Return the (X, Y) coordinate for the center point of the cell that contains the specified text.  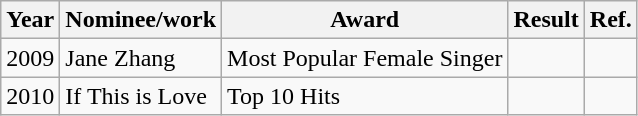
Jane Zhang (141, 58)
Award (365, 20)
If This is Love (141, 96)
Most Popular Female Singer (365, 58)
2010 (30, 96)
Result (546, 20)
Year (30, 20)
Ref. (610, 20)
Nominee/work (141, 20)
2009 (30, 58)
Top 10 Hits (365, 96)
